Pinpoint the cell where the given text exists, returning its (x, y) midpoint coordinate. 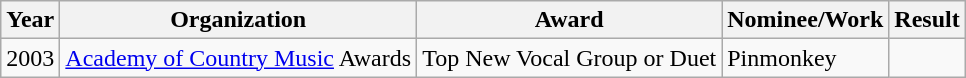
Award (570, 20)
Result (927, 20)
Nominee/Work (806, 20)
Academy of Country Music Awards (238, 58)
Pinmonkey (806, 58)
2003 (30, 58)
Organization (238, 20)
Top New Vocal Group or Duet (570, 58)
Year (30, 20)
